From the cell containing the given text, extract its center point as (x, y) coordinate. 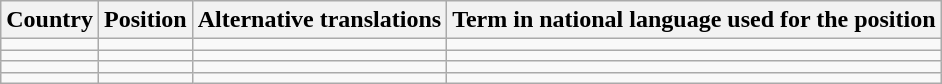
Alternative translations (319, 20)
Position (145, 20)
Term in national language used for the position (694, 20)
Country (50, 20)
